Provide the (x, y) coordinate of the cell's center where the given text is located.  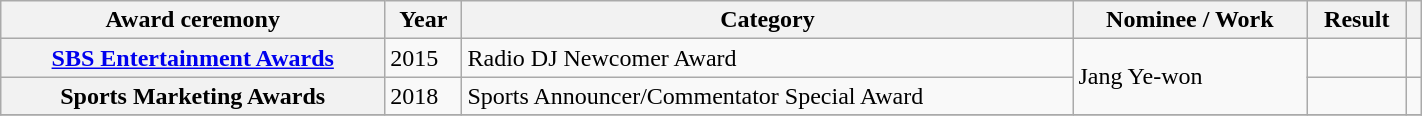
Radio DJ Newcomer Award (768, 58)
Result (1357, 20)
Jang Ye-won (1190, 77)
Sports Marketing Awards (193, 96)
2018 (424, 96)
2015 (424, 58)
SBS Entertainment Awards (193, 58)
Nominee / Work (1190, 20)
Year (424, 20)
Category (768, 20)
Award ceremony (193, 20)
Sports Announcer/Commentator Special Award (768, 96)
